From the cell containing the given text, extract its center point as (x, y) coordinate. 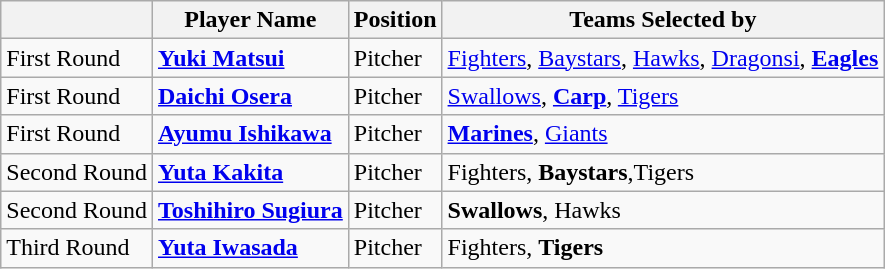
Ayumu Ishikawa (250, 134)
Yuta Iwasada (250, 248)
Fighters, Baystars,Tigers (663, 172)
Teams Selected by (663, 20)
Third Round (77, 248)
Fighters, Tigers (663, 248)
Daichi Osera (250, 96)
Player Name (250, 20)
Swallows, Hawks (663, 210)
Yuta Kakita (250, 172)
Position (395, 20)
Yuki Matsui (250, 58)
Fighters, Baystars, Hawks, Dragonsi, Eagles (663, 58)
Marines, Giants (663, 134)
Toshihiro Sugiura (250, 210)
Swallows, Carp, Tigers (663, 96)
